Capture the cell that displays the provided text and extract its (x, y) central coordinate. 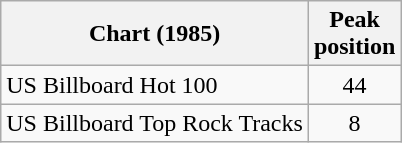
44 (354, 85)
Peakposition (354, 34)
8 (354, 123)
US Billboard Top Rock Tracks (155, 123)
US Billboard Hot 100 (155, 85)
Chart (1985) (155, 34)
